Pinpoint the cell where the given text exists, returning its (X, Y) midpoint coordinate. 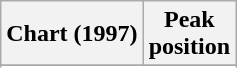
Peakposition (189, 34)
Chart (1997) (72, 34)
